Identify which cell holds the provided text, then report its [x, y] central coordinate. 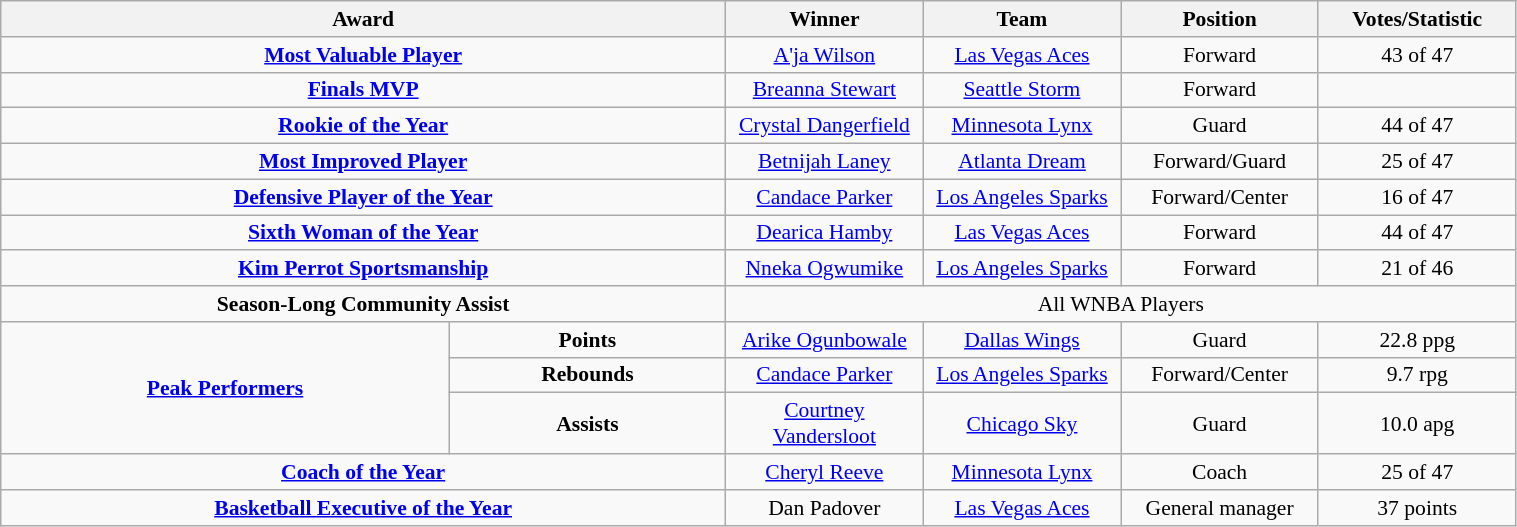
Award [364, 19]
Sixth Woman of the Year [364, 233]
Dearica Hamby [825, 233]
10.0 apg [1417, 424]
Forward/Guard [1220, 162]
Atlanta Dream [1022, 162]
Courtney Vandersloot [825, 424]
Crystal Dangerfield [825, 126]
Kim Perrot Sportsmanship [364, 269]
Points [587, 340]
Finals MVP [364, 90]
Rebounds [587, 375]
Winner [825, 19]
Basketball Executive of the Year [364, 508]
Team [1022, 19]
37 points [1417, 508]
Assists [587, 424]
Peak Performers [226, 388]
22.8 ppg [1417, 340]
Breanna Stewart [825, 90]
Coach of the Year [364, 472]
All WNBA Players [1121, 304]
Arike Ogunbowale [825, 340]
Dallas Wings [1022, 340]
Votes/Statistic [1417, 19]
Defensive Player of the Year [364, 197]
Most Improved Player [364, 162]
Season-Long Community Assist [364, 304]
A'ja Wilson [825, 55]
Chicago Sky [1022, 424]
9.7 rpg [1417, 375]
16 of 47 [1417, 197]
Dan Padover [825, 508]
Seattle Storm [1022, 90]
Rookie of the Year [364, 126]
21 of 46 [1417, 269]
43 of 47 [1417, 55]
Nneka Ogwumike [825, 269]
Most Valuable Player [364, 55]
Cheryl Reeve [825, 472]
Betnijah Laney [825, 162]
Coach [1220, 472]
General manager [1220, 508]
Position [1220, 19]
